Detect which cell encompasses the target text, then output its (x, y) center coordinate. 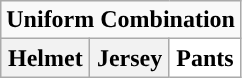
Uniform Combination (121, 20)
Jersey (130, 58)
Helmet (46, 58)
Pants (204, 58)
